Detect which cell encompasses the target text, then output its (X, Y) center coordinate. 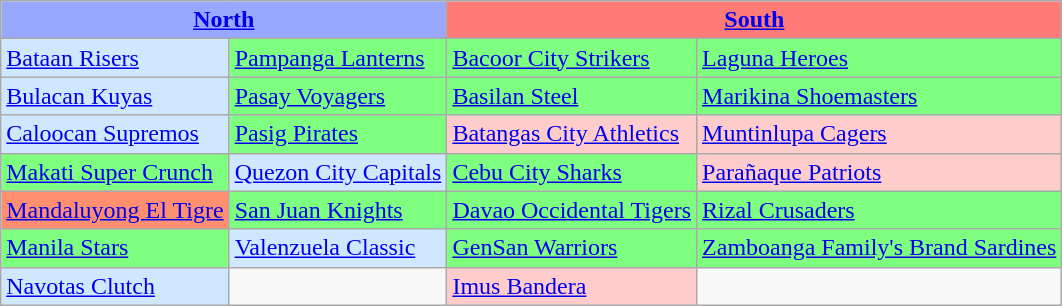
Zamboanga Family's Brand Sardines (880, 248)
Mandaluyong El Tigre (115, 210)
Caloocan Supremos (115, 134)
South (754, 20)
Pasig Pirates (338, 134)
Bulacan Kuyas (115, 96)
Pasay Voyagers (338, 96)
Parañaque Patriots (880, 172)
Davao Occidental Tigers (572, 210)
Basilan Steel (572, 96)
Bataan Risers (115, 58)
Marikina Shoemasters (880, 96)
Valenzuela Classic (338, 248)
Imus Bandera (572, 286)
Makati Super Crunch (115, 172)
Quezon City Capitals (338, 172)
Rizal Crusaders (880, 210)
Pampanga Lanterns (338, 58)
Muntinlupa Cagers (880, 134)
Laguna Heroes (880, 58)
San Juan Knights (338, 210)
North (224, 20)
Navotas Clutch (115, 286)
Batangas City Athletics (572, 134)
Bacoor City Strikers (572, 58)
Manila Stars (115, 248)
Cebu City Sharks (572, 172)
GenSan Warriors (572, 248)
